Return (X, Y) of the center of cell containing provided text 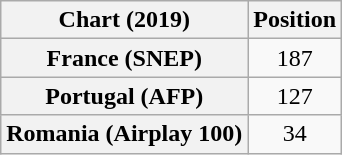
127 (295, 96)
France (SNEP) (124, 58)
Portugal (AFP) (124, 96)
34 (295, 134)
Romania (Airplay 100) (124, 134)
Chart (2019) (124, 20)
187 (295, 58)
Position (295, 20)
